Search for the cell housing the specified text and yield its (x, y) center coordinate. 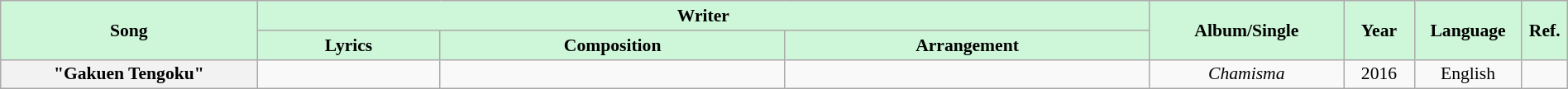
Arrangement (968, 44)
Album/Single (1247, 30)
2016 (1379, 74)
Song (129, 30)
English (1468, 74)
Ref. (1545, 30)
Language (1468, 30)
Writer (703, 16)
Composition (612, 44)
"Gakuen Tengoku" (129, 74)
Lyrics (349, 44)
Year (1379, 30)
Chamisma (1247, 74)
